Locate the cell with the specified text and output its (x, y) center coordinate. 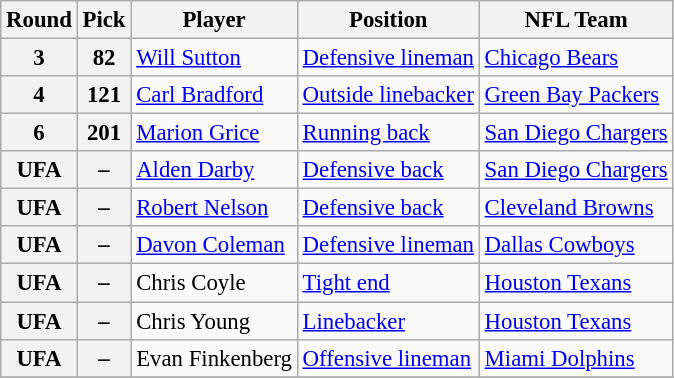
121 (104, 95)
Position (388, 20)
6 (39, 133)
Pick (104, 20)
Running back (388, 133)
Miami Dolphins (576, 358)
Outside linebacker (388, 95)
Robert Nelson (214, 208)
Davon Coleman (214, 245)
3 (39, 58)
Linebacker (388, 321)
Marion Grice (214, 133)
NFL Team (576, 20)
Green Bay Packers (576, 95)
Dallas Cowboys (576, 245)
Will Sutton (214, 58)
Player (214, 20)
Chicago Bears (576, 58)
Tight end (388, 283)
Chris Coyle (214, 283)
Cleveland Browns (576, 208)
82 (104, 58)
Offensive lineman (388, 358)
Chris Young (214, 321)
4 (39, 95)
Round (39, 20)
Carl Bradford (214, 95)
Evan Finkenberg (214, 358)
Alden Darby (214, 170)
201 (104, 133)
